Extract the [X, Y] coordinate from the center of the cell holding the provided text.  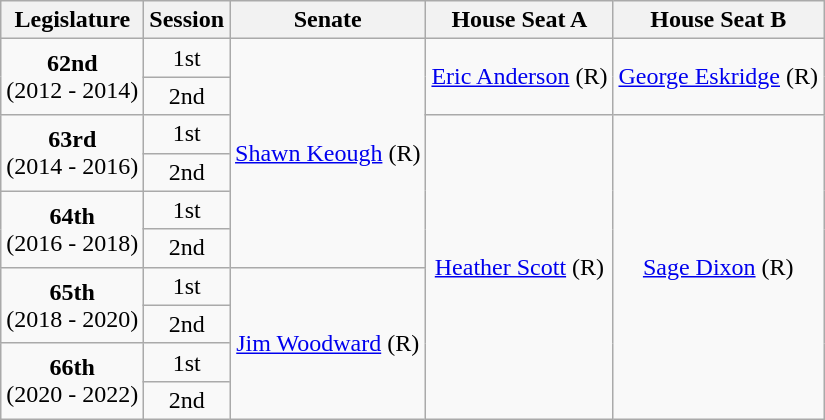
Jim Woodward (R) [328, 343]
Shawn Keough (R) [328, 153]
65th (2018 - 2020) [72, 305]
Sage Dixon (R) [718, 267]
Legislature [72, 20]
63rd (2014 - 2016) [72, 153]
62nd (2012 - 2014) [72, 77]
Senate [328, 20]
Session [187, 20]
House Seat B [718, 20]
64th (2016 - 2018) [72, 229]
Eric Anderson (R) [520, 77]
Heather Scott (R) [520, 267]
George Eskridge (R) [718, 77]
66th (2020 - 2022) [72, 381]
House Seat A [520, 20]
